Determine the [x, y] coordinate at the center of the cell enclosing the given text.  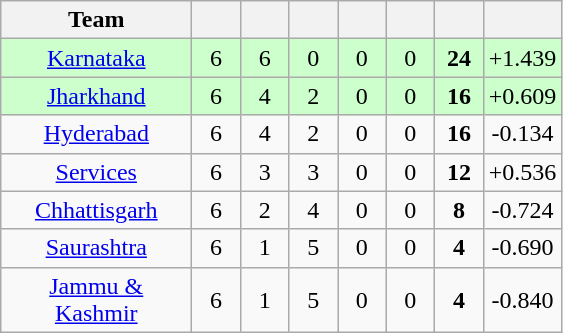
+0.536 [522, 172]
Jharkhand [96, 96]
-0.134 [522, 134]
Chhattisgarh [96, 210]
Saurashtra [96, 248]
Services [96, 172]
+1.439 [522, 58]
Jammu & Kashmir [96, 300]
8 [460, 210]
24 [460, 58]
-0.690 [522, 248]
-0.724 [522, 210]
Hyderabad [96, 134]
Karnataka [96, 58]
+0.609 [522, 96]
-0.840 [522, 300]
12 [460, 172]
Team [96, 20]
